Output the (X, Y) coordinate of the center of the cell containing the given text.  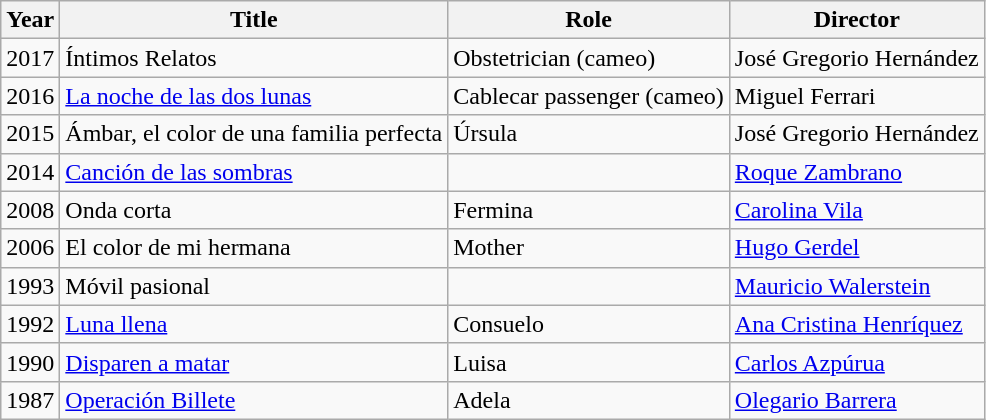
Obstetrician (cameo) (589, 58)
2014 (30, 172)
La noche de las dos lunas (254, 96)
1987 (30, 400)
Luna llena (254, 324)
Director (856, 20)
Canción de las sombras (254, 172)
Role (589, 20)
Disparen a matar (254, 362)
1992 (30, 324)
1990 (30, 362)
2017 (30, 58)
Title (254, 20)
Onda corta (254, 210)
Miguel Ferrari (856, 96)
Olegario Barrera (856, 400)
Cablecar passenger (cameo) (589, 96)
Móvil pasional (254, 286)
2008 (30, 210)
2006 (30, 248)
Íntimos Relatos (254, 58)
Operación Billete (254, 400)
Mauricio Walerstein (856, 286)
Ámbar, el color de una familia perfecta (254, 134)
Ana Cristina Henríquez (856, 324)
2015 (30, 134)
Carlos Azpúrua (856, 362)
Carolina Vila (856, 210)
Fermina (589, 210)
Mother (589, 248)
Roque Zambrano (856, 172)
Consuelo (589, 324)
Úrsula (589, 134)
Adela (589, 400)
1993 (30, 286)
2016 (30, 96)
El color de mi hermana (254, 248)
Year (30, 20)
Luisa (589, 362)
Hugo Gerdel (856, 248)
